Capture the cell that displays the provided text and extract its [x, y] central coordinate. 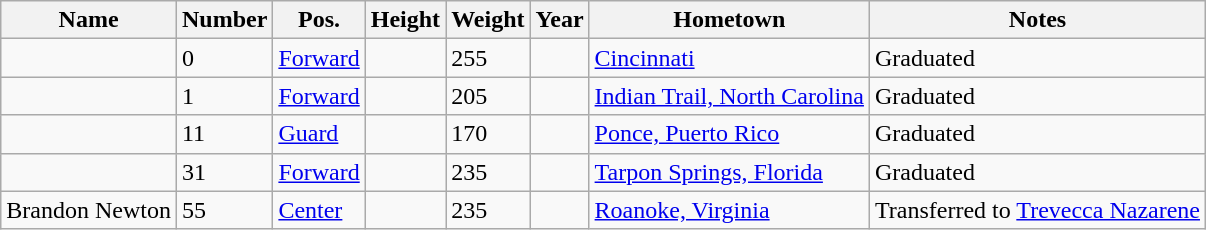
Roanoke, Virginia [729, 210]
Indian Trail, North Carolina [729, 96]
Center [319, 210]
205 [488, 96]
Year [560, 20]
255 [488, 58]
Notes [1037, 20]
Brandon Newton [89, 210]
Ponce, Puerto Rico [729, 134]
31 [224, 172]
0 [224, 58]
170 [488, 134]
55 [224, 210]
1 [224, 96]
Height [405, 20]
11 [224, 134]
Hometown [729, 20]
Tarpon Springs, Florida [729, 172]
Pos. [319, 20]
Guard [319, 134]
Number [224, 20]
Cincinnati [729, 58]
Weight [488, 20]
Name [89, 20]
Transferred to Trevecca Nazarene [1037, 210]
